Capture the cell that displays the provided text and extract its [X, Y] central coordinate. 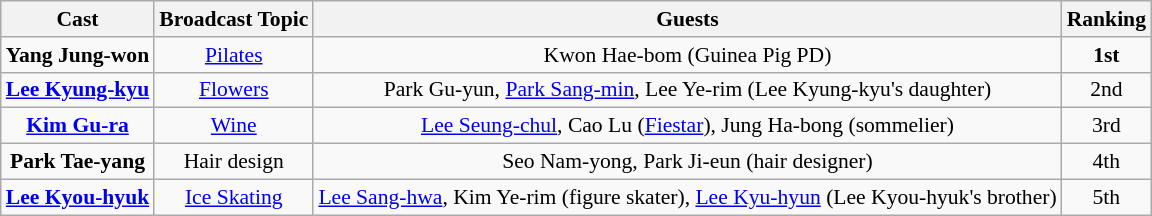
4th [1106, 162]
5th [1106, 197]
Yang Jung-won [78, 55]
Flowers [234, 90]
Pilates [234, 55]
Lee Sang-hwa, Kim Ye-rim (figure skater), Lee Kyu-hyun (Lee Kyou-hyuk's brother) [687, 197]
Lee Seung-chul, Cao Lu (Fiestar), Jung Ha-bong (sommelier) [687, 126]
Lee Kyung-kyu [78, 90]
Guests [687, 19]
Kim Gu-ra [78, 126]
Seo Nam-yong, Park Ji-eun (hair designer) [687, 162]
1st [1106, 55]
2nd [1106, 90]
Wine [234, 126]
Park Gu-yun, Park Sang-min, Lee Ye-rim (Lee Kyung-kyu's daughter) [687, 90]
Hair design [234, 162]
Ranking [1106, 19]
3rd [1106, 126]
Park Tae-yang [78, 162]
Kwon Hae-bom (Guinea Pig PD) [687, 55]
Cast [78, 19]
Broadcast Topic [234, 19]
Ice Skating [234, 197]
Lee Kyou-hyuk [78, 197]
